Locate the cell with the specified text and output its (x, y) center coordinate. 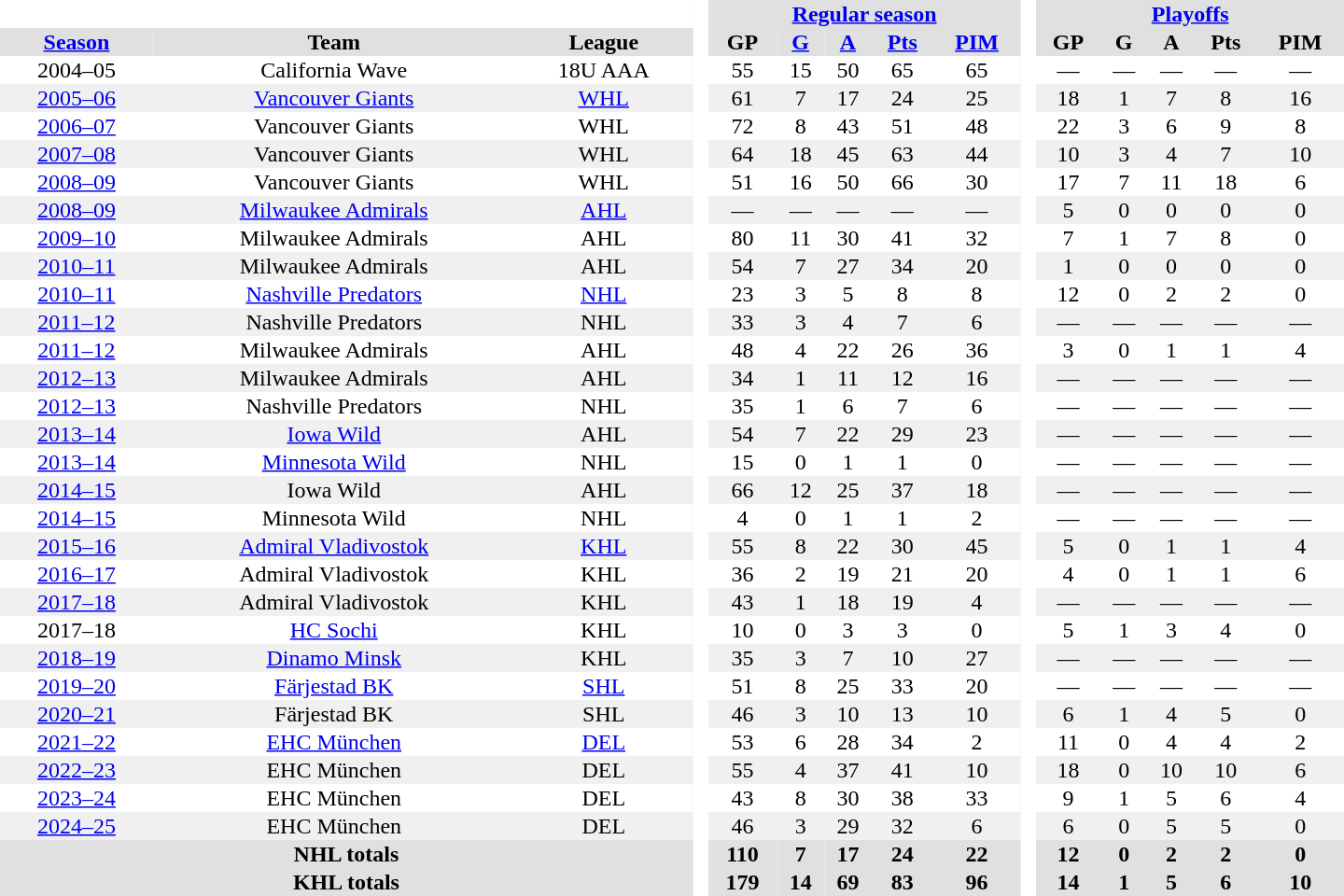
80 (743, 238)
179 (743, 882)
2006–07 (77, 126)
53 (743, 742)
72 (743, 126)
38 (903, 798)
NHL totals (346, 854)
Season (77, 42)
League (604, 42)
2018–19 (77, 658)
83 (903, 882)
13 (903, 714)
KHL totals (346, 882)
21 (903, 574)
44 (977, 154)
2020–21 (77, 714)
110 (743, 854)
HC Sochi (334, 630)
Playoffs (1190, 14)
California Wave (334, 70)
2009–10 (77, 238)
63 (903, 154)
28 (847, 742)
2004–05 (77, 70)
2007–08 (77, 154)
18U AAA (604, 70)
2016–17 (77, 574)
61 (743, 98)
96 (977, 882)
Regular season (864, 14)
64 (743, 154)
2023–24 (77, 798)
2005–06 (77, 98)
2022–23 (77, 770)
Dinamo Minsk (334, 658)
2015–16 (77, 546)
2019–20 (77, 686)
2021–22 (77, 742)
26 (903, 350)
69 (847, 882)
2024–25 (77, 826)
Team (334, 42)
